Return (x, y) of the center of cell containing provided text 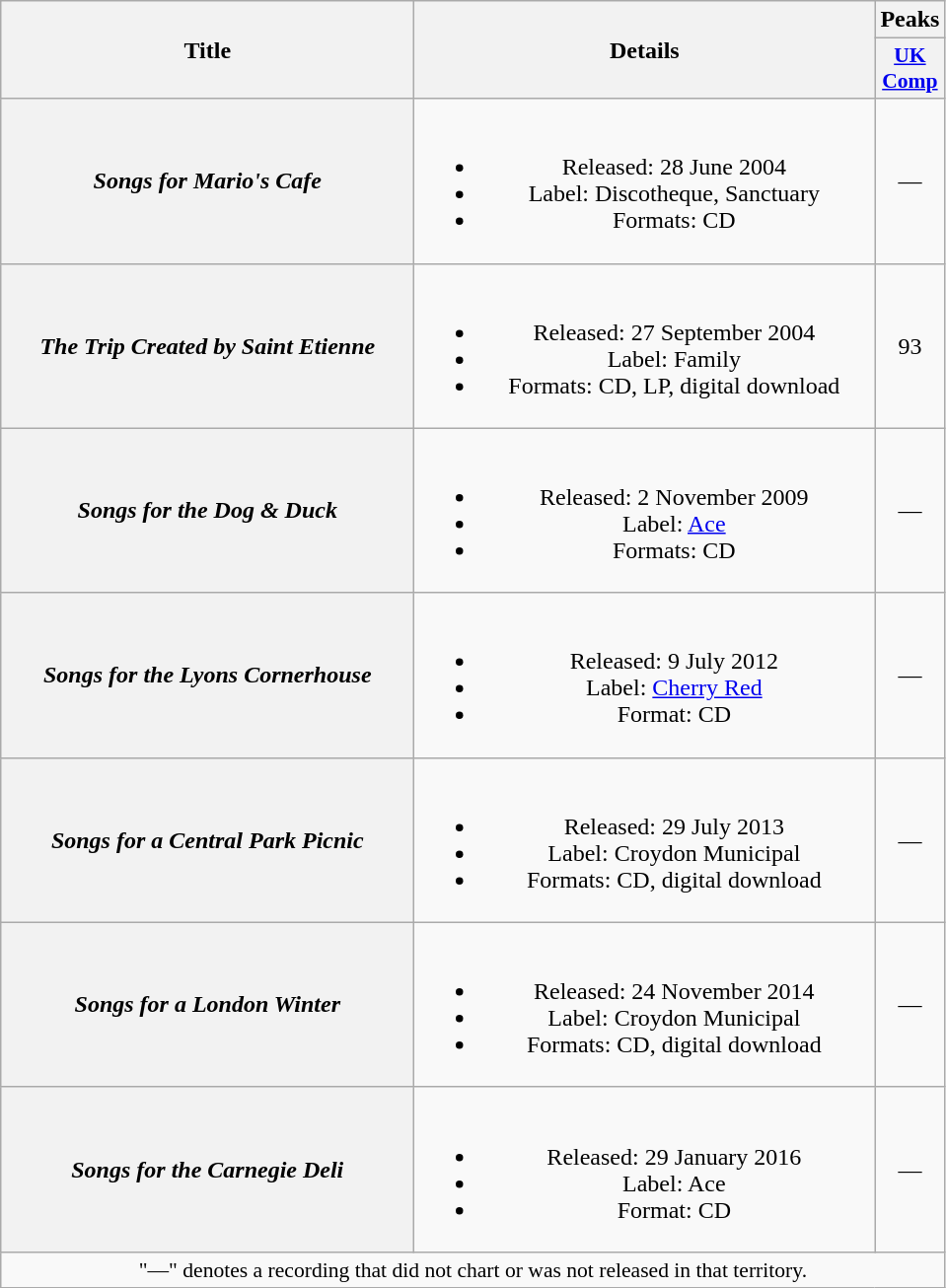
Details (645, 49)
Released: 28 June 2004Label: Discotheque, SanctuaryFormats: CD (645, 181)
Released: 9 July 2012Label: Cherry RedFormat: CD (645, 675)
The Trip Created by Saint Etienne (207, 345)
UKComp (910, 69)
"—" denotes a recording that did not chart or was not released in that territory. (473, 1269)
Released: 27 September 2004Label: FamilyFormats: CD, LP, digital download (645, 345)
Released: 29 July 2013Label: Croydon MunicipalFormats: CD, digital download (645, 840)
Songs for the Lyons Cornerhouse (207, 675)
Songs for the Dog & Duck (207, 511)
Songs for a London Winter (207, 1004)
Released: 24 November 2014Label: Croydon MunicipalFormats: CD, digital download (645, 1004)
93 (910, 345)
Title (207, 49)
Songs for Mario's Cafe (207, 181)
Peaks (910, 20)
Released: 29 January 2016Label: AceFormat: CD (645, 1170)
Songs for a Central Park Picnic (207, 840)
Released: 2 November 2009Label: AceFormats: CD (645, 511)
Songs for the Carnegie Deli (207, 1170)
